Locate the cell with the specified text and output its [X, Y] center coordinate. 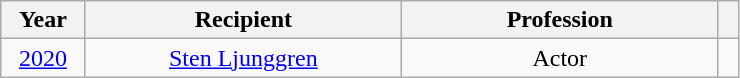
Sten Ljunggren [243, 58]
Actor [560, 58]
Profession [560, 20]
Recipient [243, 20]
2020 [43, 58]
Year [43, 20]
